Return (X, Y) of the center of cell containing provided text 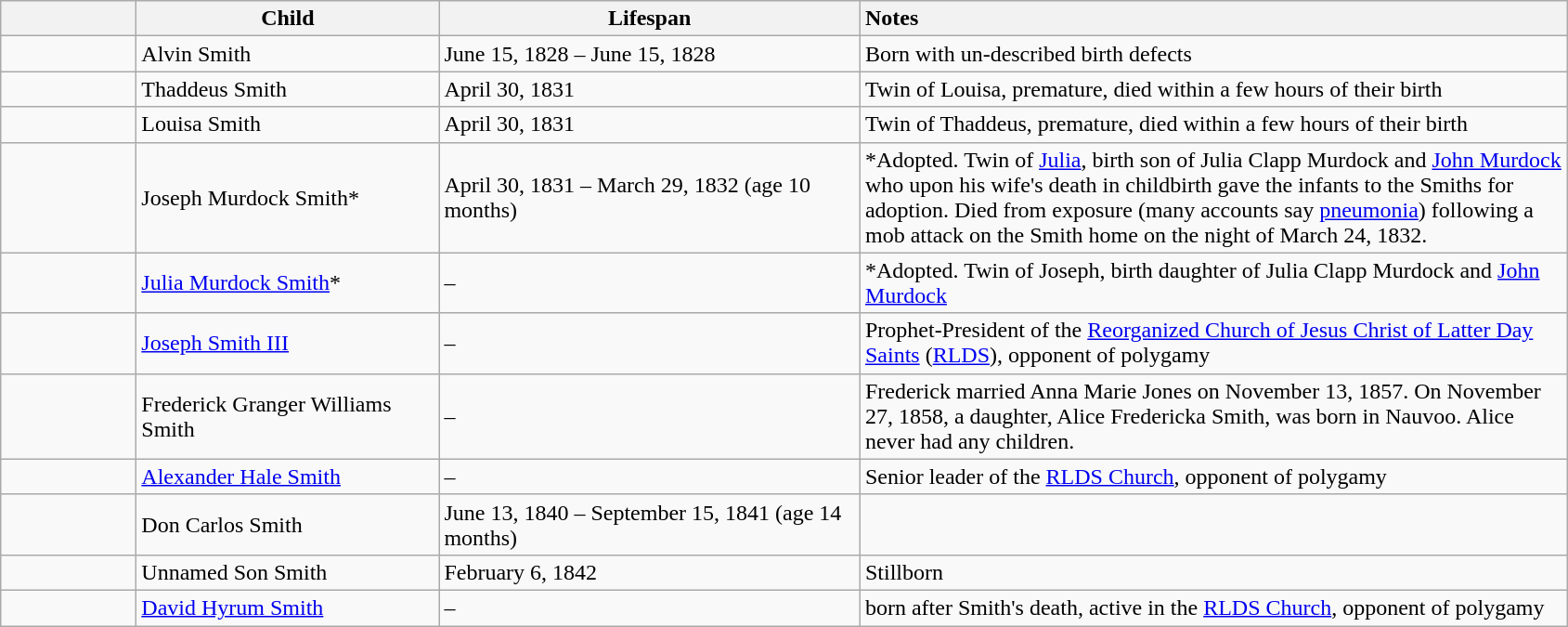
Twin of Thaddeus, premature, died within a few hours of their birth (1212, 124)
Frederick Granger Williams Smith (288, 416)
*Adopted. Twin of Joseph, birth daughter of Julia Clapp Murdock and John Murdock (1212, 282)
Joseph Murdock Smith* (288, 197)
Unnamed Son Smith (288, 572)
Don Carlos Smith (288, 524)
born after Smith's death, active in the RLDS Church, opponent of polygamy (1212, 607)
Thaddeus Smith (288, 89)
Julia Murdock Smith* (288, 282)
Senior leader of the RLDS Church, opponent of polygamy (1212, 477)
February 6, 1842 (650, 572)
Alexander Hale Smith (288, 477)
Alvin Smith (288, 54)
Child (288, 19)
June 13, 1840 – September 15, 1841 (age 14 months) (650, 524)
David Hyrum Smith (288, 607)
Stillborn (1212, 572)
Notes (1212, 19)
Prophet-President of the Reorganized Church of Jesus Christ of Latter Day Saints (RLDS), opponent of polygamy (1212, 344)
Lifespan (650, 19)
April 30, 1831 – March 29, 1832 (age 10 months) (650, 197)
June 15, 1828 – June 15, 1828 (650, 54)
Twin of Louisa, premature, died within a few hours of their birth (1212, 89)
Louisa Smith (288, 124)
Born with un-described birth defects (1212, 54)
Joseph Smith III (288, 344)
